Identify which cell holds the provided text, then report its (x, y) central coordinate. 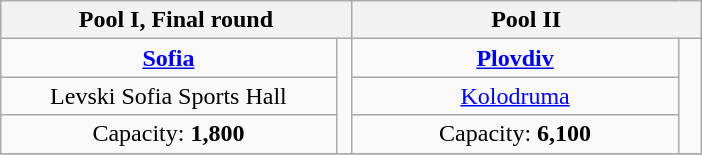
Levski Sofia Sports Hall (168, 96)
Pool I, Final round (176, 20)
Pool II (526, 20)
Capacity: 6,100 (515, 134)
Capacity: 1,800 (168, 134)
Sofia (168, 58)
Kolodruma (515, 96)
Plovdiv (515, 58)
